Find where the given text appears and provide that cell's center as (x, y) coordinate. 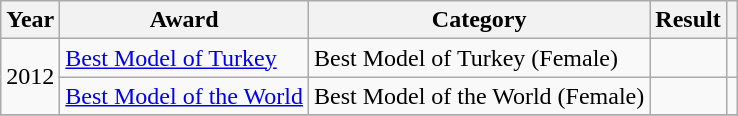
2012 (30, 77)
Best Model of the World (Female) (478, 96)
Category (478, 20)
Best Model of Turkey (Female) (478, 58)
Award (184, 20)
Best Model of Turkey (184, 58)
Best Model of the World (184, 96)
Year (30, 20)
Result (688, 20)
